Search for the cell housing the specified text and yield its [X, Y] center coordinate. 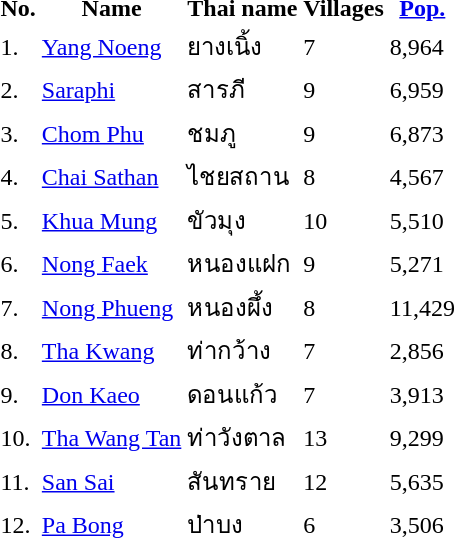
ท่าวังตาล [242, 438]
13 [344, 438]
สันทราย [242, 481]
Saraphi [111, 90]
ท่ากว้าง [242, 350]
Nong Phueng [111, 307]
Chom Phu [111, 133]
Nong Faek [111, 264]
10 [344, 220]
ไชยสถาน [242, 176]
หนองผึ้ง [242, 307]
ยางเนิ้ง [242, 46]
Tha Kwang [111, 350]
ชมภู [242, 133]
หนองแฝก [242, 264]
ดอนแก้ว [242, 394]
12 [344, 481]
Tha Wang Tan [111, 438]
Chai Sathan [111, 176]
Yang Noeng [111, 46]
ขัวมุง [242, 220]
San Sai [111, 481]
สารภี [242, 90]
Khua Mung [111, 220]
Don Kaeo [111, 394]
